Output the (x, y) coordinate of the center of the cell containing the given text.  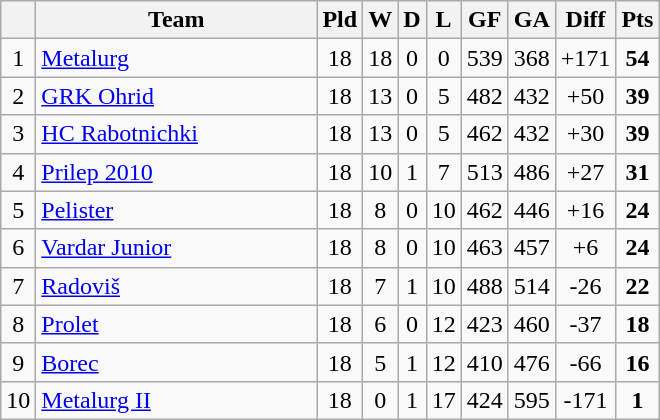
Diff (586, 20)
514 (532, 286)
HC Rabotnichki (176, 134)
460 (532, 324)
Prolet (176, 324)
+171 (586, 58)
-37 (586, 324)
22 (638, 286)
368 (532, 58)
Metalurg II (176, 400)
16 (638, 362)
2 (18, 96)
423 (484, 324)
4 (18, 172)
+30 (586, 134)
Pelister (176, 210)
31 (638, 172)
GA (532, 20)
Pts (638, 20)
Team (176, 20)
+50 (586, 96)
-171 (586, 400)
446 (532, 210)
-26 (586, 286)
463 (484, 248)
Borec (176, 362)
W (380, 20)
Radoviš (176, 286)
Metalurg (176, 58)
595 (532, 400)
GRK Ohrid (176, 96)
513 (484, 172)
54 (638, 58)
17 (444, 400)
+6 (586, 248)
3 (18, 134)
Prilep 2010 (176, 172)
424 (484, 400)
482 (484, 96)
Vardar Junior (176, 248)
+16 (586, 210)
9 (18, 362)
+27 (586, 172)
457 (532, 248)
488 (484, 286)
D (412, 20)
-66 (586, 362)
486 (532, 172)
539 (484, 58)
410 (484, 362)
L (444, 20)
GF (484, 20)
Pld (340, 20)
476 (532, 362)
